Pinpoint the cell where the given text exists, returning its [X, Y] midpoint coordinate. 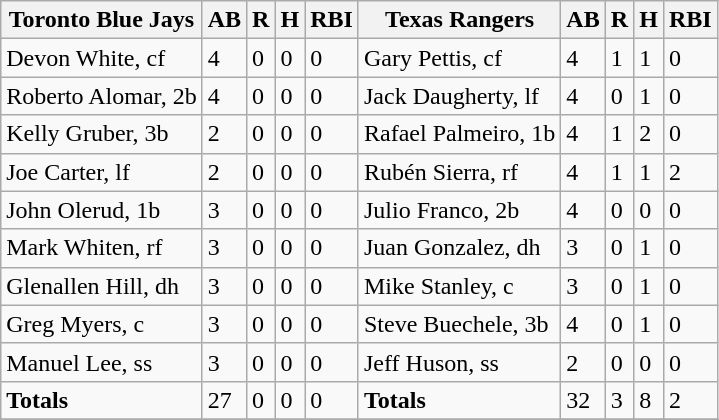
Roberto Alomar, 2b [102, 96]
8 [649, 400]
Kelly Gruber, 3b [102, 134]
Julio Franco, 2b [459, 210]
Devon White, cf [102, 58]
Glenallen Hill, dh [102, 286]
Toronto Blue Jays [102, 20]
27 [224, 400]
Manuel Lee, ss [102, 362]
John Olerud, 1b [102, 210]
Joe Carter, lf [102, 172]
Rafael Palmeiro, 1b [459, 134]
Rubén Sierra, rf [459, 172]
Texas Rangers [459, 20]
Jack Daugherty, lf [459, 96]
Mike Stanley, c [459, 286]
Mark Whiten, rf [102, 248]
32 [583, 400]
Jeff Huson, ss [459, 362]
Juan Gonzalez, dh [459, 248]
Steve Buechele, 3b [459, 324]
Gary Pettis, cf [459, 58]
Greg Myers, c [102, 324]
